From the cell containing the given text, extract its center point as [x, y] coordinate. 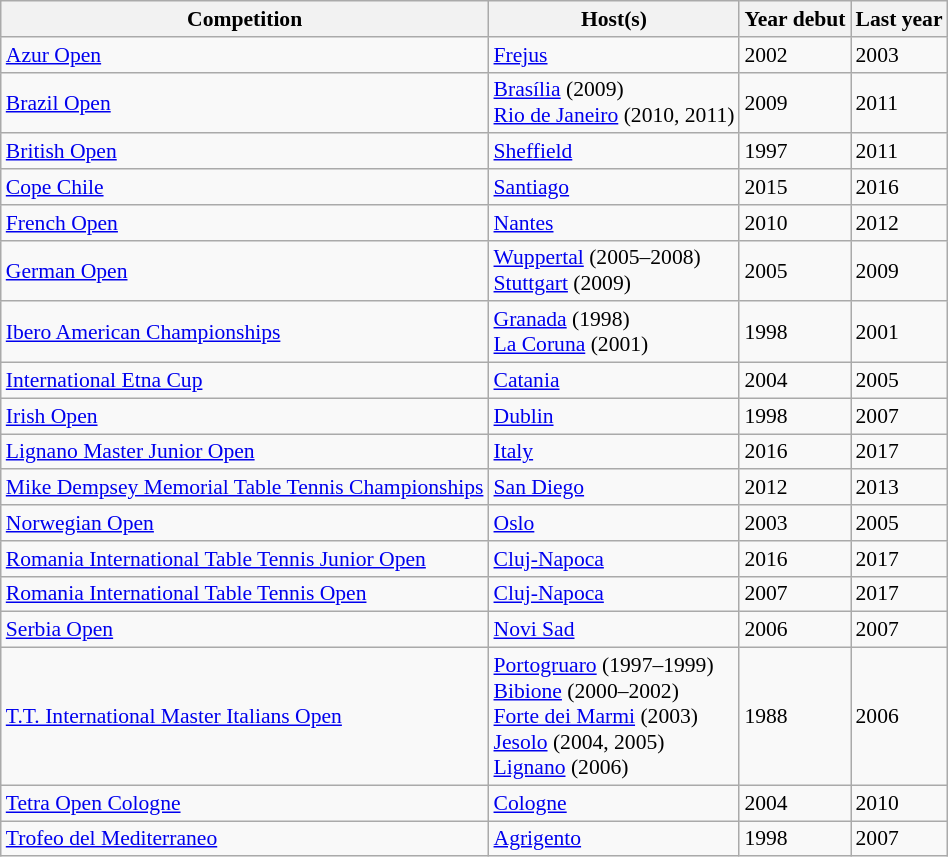
Dublin [614, 416]
Trofeo del Mediterraneo [245, 839]
Novi Sad [614, 630]
Mike Dempsey Memorial Table Tennis Championships [245, 488]
Irish Open [245, 416]
Romania International Table Tennis Open [245, 594]
German Open [245, 270]
Year debut [794, 19]
2013 [898, 488]
San Diego [614, 488]
British Open [245, 152]
Santiago [614, 187]
Competition [245, 19]
Brasília (2009) Rio de Janeiro (2010, 2011) [614, 102]
2015 [794, 187]
Catania [614, 381]
International Etna Cup [245, 381]
1988 [794, 717]
Lignano Master Junior Open [245, 452]
Cope Chile [245, 187]
Host(s) [614, 19]
Agrigento [614, 839]
Frejus [614, 55]
Last year [898, 19]
Sheffield [614, 152]
French Open [245, 223]
Romania International Table Tennis Junior Open [245, 559]
Italy [614, 452]
Norwegian Open [245, 523]
Ibero American Championships [245, 332]
Wuppertal (2005–2008) Stuttgart (2009) [614, 270]
Portogruaro (1997–1999) Bibione (2000–2002) Forte dei Marmi (2003) Jesolo (2004, 2005) Lignano (2006) [614, 717]
Tetra Open Cologne [245, 803]
Azur Open [245, 55]
Granada (1998) La Coruna (2001) [614, 332]
Serbia Open [245, 630]
1997 [794, 152]
Nantes [614, 223]
2002 [794, 55]
2001 [898, 332]
Oslo [614, 523]
Cologne [614, 803]
T.T. International Master Italians Open [245, 717]
Brazil Open [245, 102]
